Detect which cell encompasses the target text, then output its [X, Y] center coordinate. 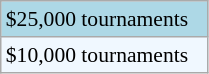
$25,000 tournaments [104, 19]
$10,000 tournaments [104, 55]
